For the text-containing cell, return its midpoint in [x, y] coordinate format. 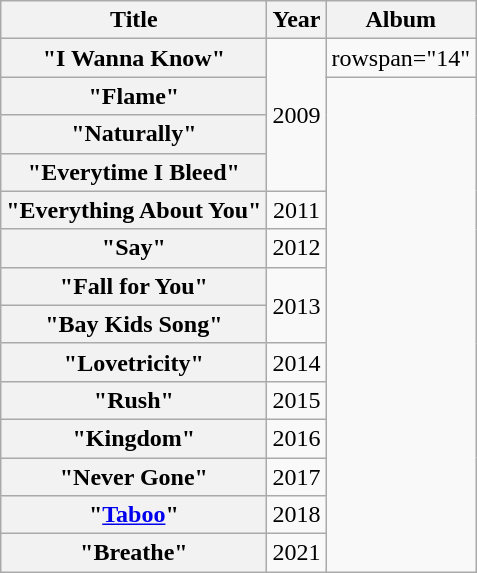
"Breathe" [134, 553]
Year [296, 20]
"Say" [134, 248]
"Rush" [134, 400]
2017 [296, 477]
"Everytime I Bleed" [134, 172]
2013 [296, 305]
"Kingdom" [134, 438]
"Taboo" [134, 515]
"Naturally" [134, 134]
"Lovetricity" [134, 362]
2016 [296, 438]
2021 [296, 553]
2014 [296, 362]
2015 [296, 400]
2011 [296, 210]
Title [134, 20]
rowspan="14" [401, 58]
Album [401, 20]
2009 [296, 115]
2018 [296, 515]
"Never Gone" [134, 477]
"Flame" [134, 96]
2012 [296, 248]
"I Wanna Know" [134, 58]
"Everything About You" [134, 210]
"Fall for You" [134, 286]
"Bay Kids Song" [134, 324]
